For the text-containing cell, return its midpoint in (x, y) coordinate format. 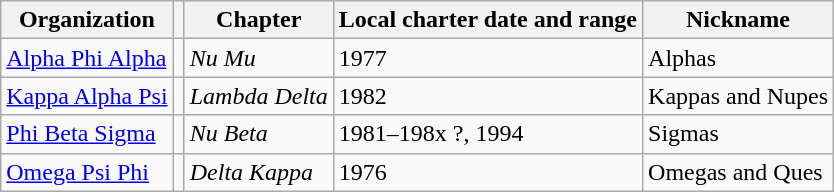
Alpha Phi Alpha (87, 58)
Sigmas (738, 134)
Kappa Alpha Psi (87, 96)
1981–198x ?, 1994 (488, 134)
1982 (488, 96)
Chapter (258, 20)
Lambda Delta (258, 96)
Nickname (738, 20)
Alphas (738, 58)
Phi Beta Sigma (87, 134)
Omega Psi Phi (87, 172)
Local charter date and range (488, 20)
Nu Beta (258, 134)
Delta Kappa (258, 172)
1976 (488, 172)
Kappas and Nupes (738, 96)
Nu Mu (258, 58)
Omegas and Ques (738, 172)
1977 (488, 58)
Organization (87, 20)
